Detect which cell encompasses the target text, then output its [x, y] center coordinate. 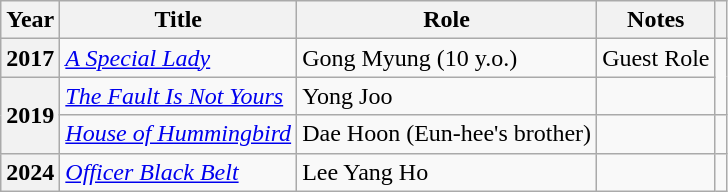
Year [30, 20]
Dae Hoon (Eun-hee's brother) [447, 134]
Officer Black Belt [178, 172]
House of Hummingbird [178, 134]
A Special Lady [178, 58]
2017 [30, 58]
Guest Role [656, 58]
2024 [30, 172]
Notes [656, 20]
Role [447, 20]
Title [178, 20]
2019 [30, 115]
The Fault Is Not Yours [178, 96]
Lee Yang Ho [447, 172]
Gong Myung (10 y.o.) [447, 58]
Yong Joo [447, 96]
